Return the (x, y) coordinate for the center point of the cell that contains the specified text.  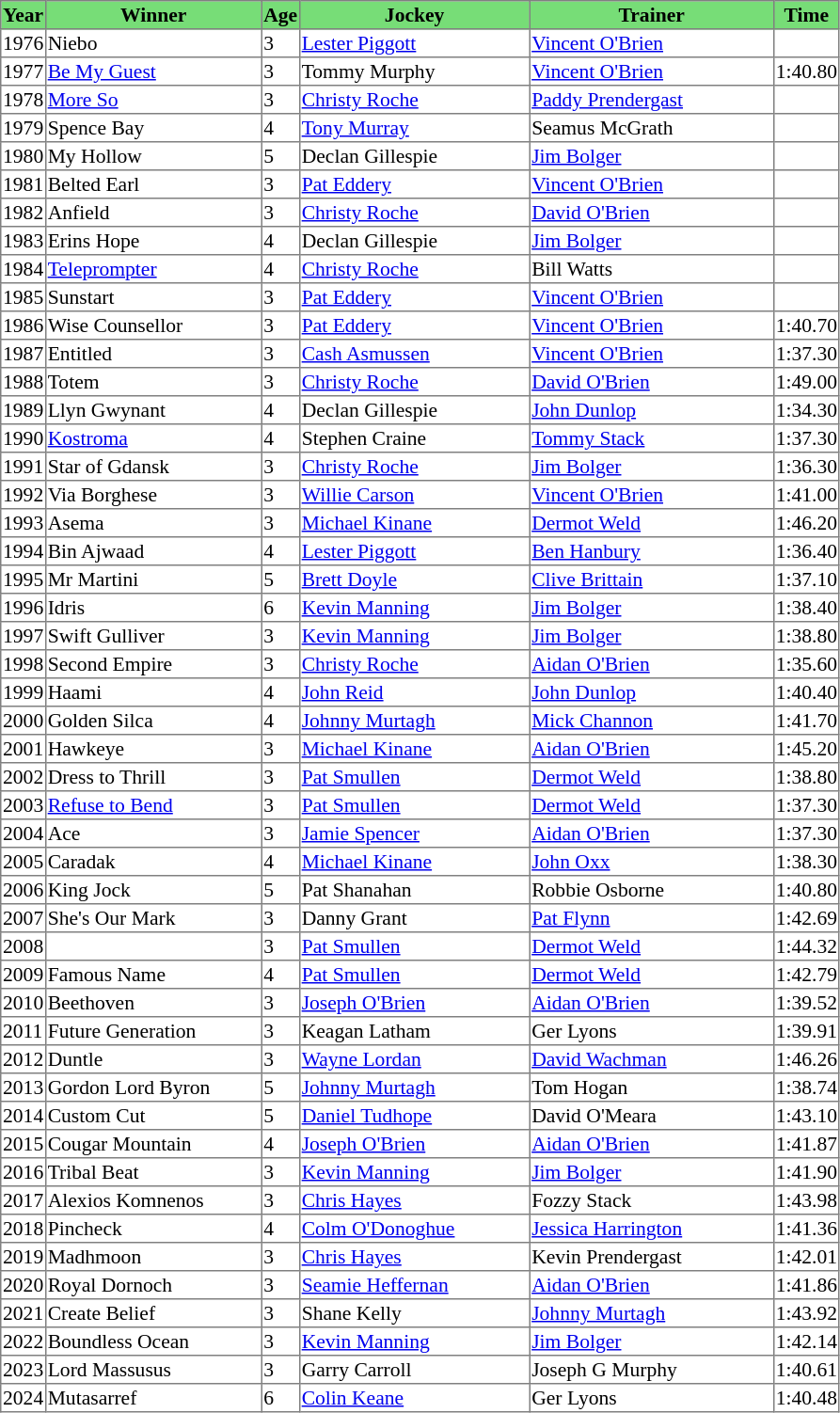
1981 (24, 184)
2008 (24, 946)
Year (24, 15)
Haami (153, 692)
1:41.87 (806, 1144)
More So (153, 100)
Tom Hogan (652, 1088)
Golden Silca (153, 721)
Brett Doyle (414, 579)
2000 (24, 721)
1:43.98 (806, 1200)
2015 (24, 1144)
Swift Gulliver (153, 636)
1980 (24, 156)
1:37.10 (806, 579)
1984 (24, 269)
Colm O'Donoghue (414, 1229)
Llyn Gwynant (153, 410)
Custom Cut (153, 1116)
Tribal Beat (153, 1172)
1:38.30 (806, 862)
Jockey (414, 15)
2001 (24, 749)
1977 (24, 71)
1976 (24, 43)
1983 (24, 241)
Famous Name (153, 975)
2021 (24, 1313)
Pat Flynn (652, 918)
1:44.32 (806, 946)
1:42.14 (806, 1342)
Second Empire (153, 664)
Stephen Craine (414, 438)
2017 (24, 1200)
Lord Massusus (153, 1370)
1:40.61 (806, 1370)
Ace (153, 834)
1988 (24, 382)
1:40.48 (806, 1398)
Danny Grant (414, 918)
Seamie Heffernan (414, 1285)
1:39.91 (806, 1031)
Refuse to Bend (153, 805)
1:43.10 (806, 1116)
Robbie Osborne (652, 890)
1:40.70 (806, 325)
David Wachman (652, 1059)
Star of Gdansk (153, 467)
1:38.40 (806, 608)
1:46.20 (806, 523)
Jessica Harrington (652, 1229)
1987 (24, 354)
1993 (24, 523)
My Hollow (153, 156)
1978 (24, 100)
1997 (24, 636)
2002 (24, 777)
Shane Kelly (414, 1313)
Pat Shanahan (414, 890)
1:41.36 (806, 1229)
1:41.70 (806, 721)
1:42.01 (806, 1257)
1:38.74 (806, 1088)
Wise Counsellor (153, 325)
1999 (24, 692)
Cash Asmussen (414, 354)
David O'Meara (652, 1116)
Clive Brittain (652, 579)
Daniel Tudhope (414, 1116)
Future Generation (153, 1031)
1:49.00 (806, 382)
1989 (24, 410)
2006 (24, 890)
1:34.30 (806, 410)
Bin Ajwaad (153, 551)
2024 (24, 1398)
1995 (24, 579)
1:43.92 (806, 1313)
Tommy Murphy (414, 71)
Colin Keane (414, 1398)
Totem (153, 382)
2011 (24, 1031)
Alexios Komnenos (153, 1200)
Ben Hanbury (652, 551)
2005 (24, 862)
Asema (153, 523)
1985 (24, 297)
Seamus McGrath (652, 128)
1996 (24, 608)
2020 (24, 1285)
Gordon Lord Byron (153, 1088)
2009 (24, 975)
Sunstart (153, 297)
Mutasarref (153, 1398)
Keagan Latham (414, 1031)
2012 (24, 1059)
2023 (24, 1370)
Via Borghese (153, 495)
Madhmoon (153, 1257)
2019 (24, 1257)
Belted Earl (153, 184)
Jamie Spencer (414, 834)
Pincheck (153, 1229)
Kevin Prendergast (652, 1257)
Entitled (153, 354)
Be My Guest (153, 71)
Create Belief (153, 1313)
1990 (24, 438)
1:36.30 (806, 467)
2014 (24, 1116)
Bill Watts (652, 269)
2018 (24, 1229)
King Jock (153, 890)
Garry Carroll (414, 1370)
1982 (24, 213)
1:42.69 (806, 918)
1:40.40 (806, 692)
Duntle (153, 1059)
1979 (24, 128)
Anfield (153, 213)
1:41.90 (806, 1172)
Joseph G Murphy (652, 1370)
Fozzy Stack (652, 1200)
Tommy Stack (652, 438)
2004 (24, 834)
2022 (24, 1342)
Tony Murray (414, 128)
2007 (24, 918)
2010 (24, 1003)
1994 (24, 551)
2016 (24, 1172)
Willie Carson (414, 495)
Caradak (153, 862)
Idris (153, 608)
1:39.52 (806, 1003)
Niebo (153, 43)
Time (806, 15)
She's Our Mark (153, 918)
Erins Hope (153, 241)
2013 (24, 1088)
1:36.40 (806, 551)
Age (280, 15)
Winner (153, 15)
Beethoven (153, 1003)
Trainer (652, 15)
1986 (24, 325)
1998 (24, 664)
2003 (24, 805)
1:41.86 (806, 1285)
Boundless Ocean (153, 1342)
1:35.60 (806, 664)
1:42.79 (806, 975)
Spence Bay (153, 128)
Hawkeye (153, 749)
Mr Martini (153, 579)
1992 (24, 495)
Wayne Lordan (414, 1059)
1:41.00 (806, 495)
John Oxx (652, 862)
John Reid (414, 692)
Mick Channon (652, 721)
Kostroma (153, 438)
1991 (24, 467)
Teleprompter (153, 269)
1:46.26 (806, 1059)
Cougar Mountain (153, 1144)
1:45.20 (806, 749)
Royal Dornoch (153, 1285)
Dress to Thrill (153, 777)
Paddy Prendergast (652, 100)
